Capture the cell that displays the provided text and extract its (X, Y) central coordinate. 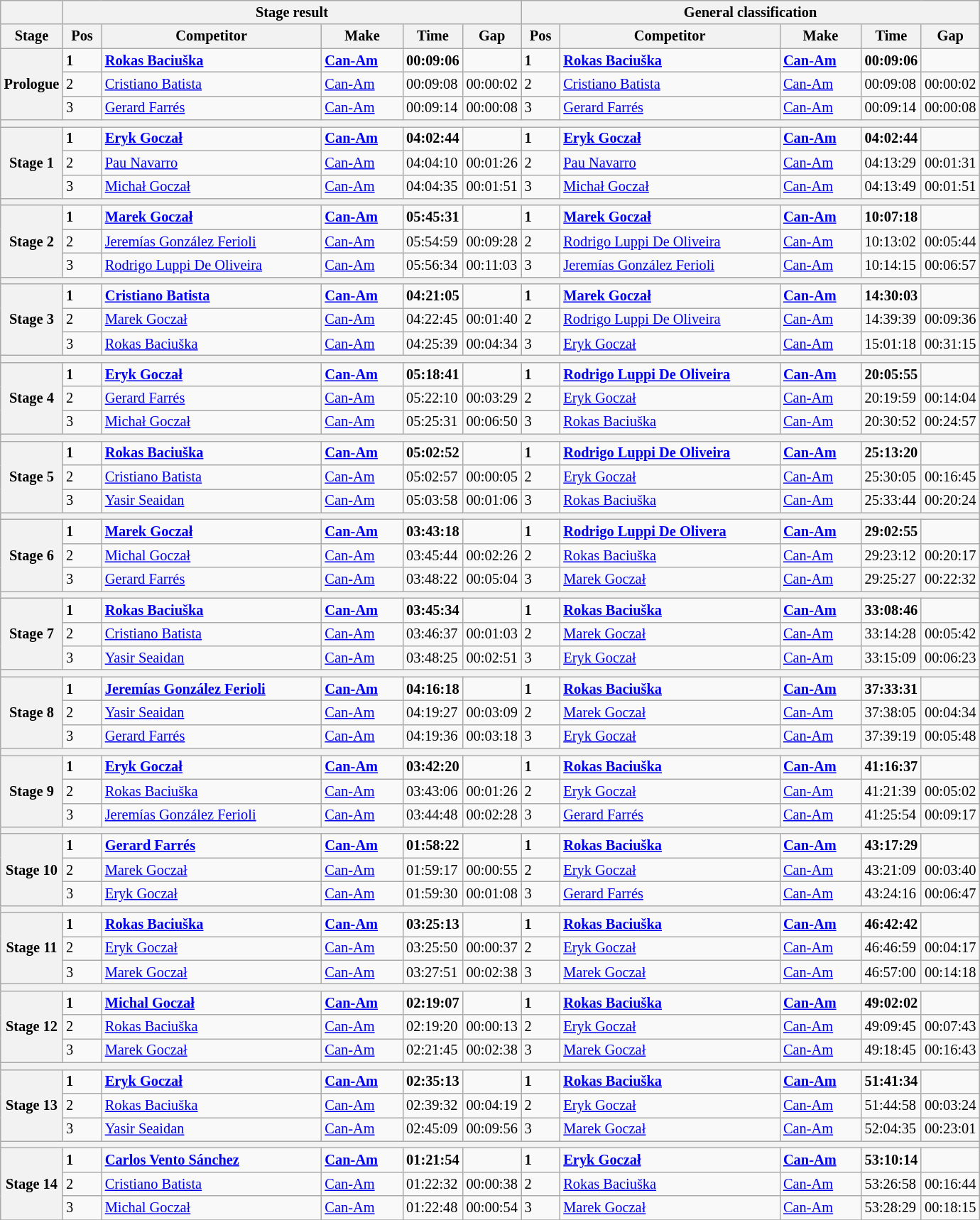
Stage 12 (31, 1027)
00:05:04 (492, 579)
10:13:02 (891, 241)
00:00:54 (492, 1208)
10:07:18 (891, 217)
41:25:54 (891, 815)
05:03:58 (432, 501)
00:00:37 (492, 948)
52:04:35 (891, 1129)
41:16:37 (891, 767)
Stage 7 (31, 633)
General classification (751, 12)
Stage 3 (31, 320)
01:59:17 (432, 870)
04:04:35 (432, 187)
00:00:38 (492, 1184)
04:22:45 (432, 320)
00:03:18 (492, 736)
00:16:44 (950, 1184)
10:14:15 (891, 265)
03:45:44 (432, 555)
00:09:28 (492, 241)
Stage 1 (31, 162)
01:58:22 (432, 846)
25:33:44 (891, 501)
51:41:34 (891, 1082)
00:20:24 (950, 501)
00:03:29 (492, 398)
29:25:27 (891, 579)
Rodrigo Luppi De Olivera (670, 531)
00:06:47 (950, 893)
14:30:03 (891, 296)
02:35:13 (432, 1082)
43:21:09 (891, 870)
29:23:12 (891, 555)
05:02:52 (432, 453)
04:16:18 (432, 689)
Stage 13 (31, 1105)
43:24:16 (891, 893)
00:00:55 (492, 870)
46:57:00 (891, 972)
25:13:20 (891, 453)
46:42:42 (891, 925)
02:39:32 (432, 1105)
33:14:28 (891, 634)
00:01:08 (492, 893)
00:03:09 (492, 712)
20:19:59 (891, 398)
20:05:55 (891, 374)
00:16:45 (950, 476)
00:05:02 (950, 791)
03:46:37 (432, 634)
37:38:05 (891, 712)
00:05:42 (950, 634)
Prologue (31, 84)
00:14:18 (950, 972)
Stage 6 (31, 555)
49:02:02 (891, 1003)
03:42:20 (432, 767)
03:48:22 (432, 579)
04:21:05 (432, 296)
05:25:31 (432, 422)
01:21:54 (432, 1160)
00:06:50 (492, 422)
04:13:29 (891, 163)
00:23:01 (950, 1129)
01:22:48 (432, 1208)
43:17:29 (891, 846)
00:11:03 (492, 265)
51:44:58 (891, 1105)
49:18:45 (891, 1050)
00:06:23 (950, 658)
00:03:40 (950, 870)
00:02:51 (492, 658)
04:19:27 (432, 712)
00:02:28 (492, 815)
03:25:13 (432, 925)
00:01:03 (492, 634)
03:44:48 (432, 815)
00:09:36 (950, 320)
00:22:32 (950, 579)
00:20:17 (950, 555)
00:31:15 (950, 344)
00:01:40 (492, 320)
29:02:55 (891, 531)
04:04:10 (432, 163)
Stage 9 (31, 791)
03:43:18 (432, 531)
Stage result (292, 12)
00:04:19 (492, 1105)
02:19:20 (432, 1027)
05:22:10 (432, 398)
Carlos Vento Sánchez (212, 1160)
05:56:34 (432, 265)
00:16:43 (950, 1050)
00:04:17 (950, 948)
37:33:31 (891, 689)
Stage (31, 36)
00:07:43 (950, 1027)
41:21:39 (891, 791)
00:24:57 (950, 422)
00:09:17 (950, 815)
25:30:05 (891, 476)
46:46:59 (891, 948)
33:15:09 (891, 658)
Stage 5 (31, 477)
15:01:18 (891, 344)
00:00:05 (492, 476)
49:09:45 (891, 1027)
02:19:07 (432, 1003)
Stage 14 (31, 1183)
33:08:46 (891, 610)
03:45:34 (432, 610)
00:01:31 (950, 163)
00:18:15 (950, 1208)
Stage 8 (31, 713)
00:02:26 (492, 555)
14:39:39 (891, 320)
00:05:44 (950, 241)
00:14:04 (950, 398)
04:19:36 (432, 736)
00:03:24 (950, 1105)
05:54:59 (432, 241)
02:21:45 (432, 1050)
20:30:52 (891, 422)
00:01:06 (492, 501)
Stage 11 (31, 949)
Stage 10 (31, 869)
05:02:57 (432, 476)
01:59:30 (432, 893)
37:39:19 (891, 736)
00:06:57 (950, 265)
02:45:09 (432, 1129)
00:05:48 (950, 736)
53:28:29 (891, 1208)
03:48:25 (432, 658)
05:45:31 (432, 217)
53:10:14 (891, 1160)
03:27:51 (432, 972)
01:22:32 (432, 1184)
04:25:39 (432, 344)
Stage 4 (31, 398)
03:43:06 (432, 791)
00:09:56 (492, 1129)
Stage 2 (31, 241)
05:18:41 (432, 374)
03:25:50 (432, 948)
00:00:13 (492, 1027)
53:26:58 (891, 1184)
04:13:49 (891, 187)
